Return the [x, y] coordinate for the center point of the cell that contains the specified text.  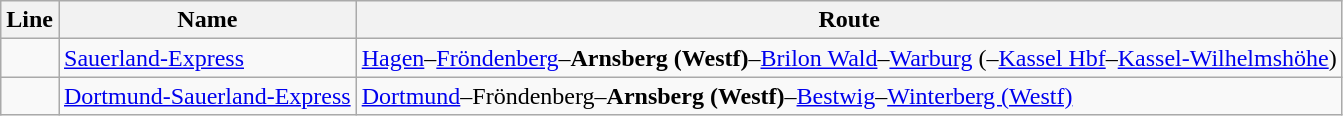
Dortmund-Sauerland-Express [207, 96]
Name [207, 20]
Sauerland-Express [207, 58]
Line [30, 20]
Route [849, 20]
Hagen–Fröndenberg–Arnsberg (Westf)–Brilon Wald–Warburg (–Kassel Hbf–Kassel-Wilhelmshöhe) [849, 58]
Dortmund–Fröndenberg–Arnsberg (Westf)–Bestwig–Winterberg (Westf) [849, 96]
